Find where the given text appears and provide that cell's center as (X, Y) coordinate. 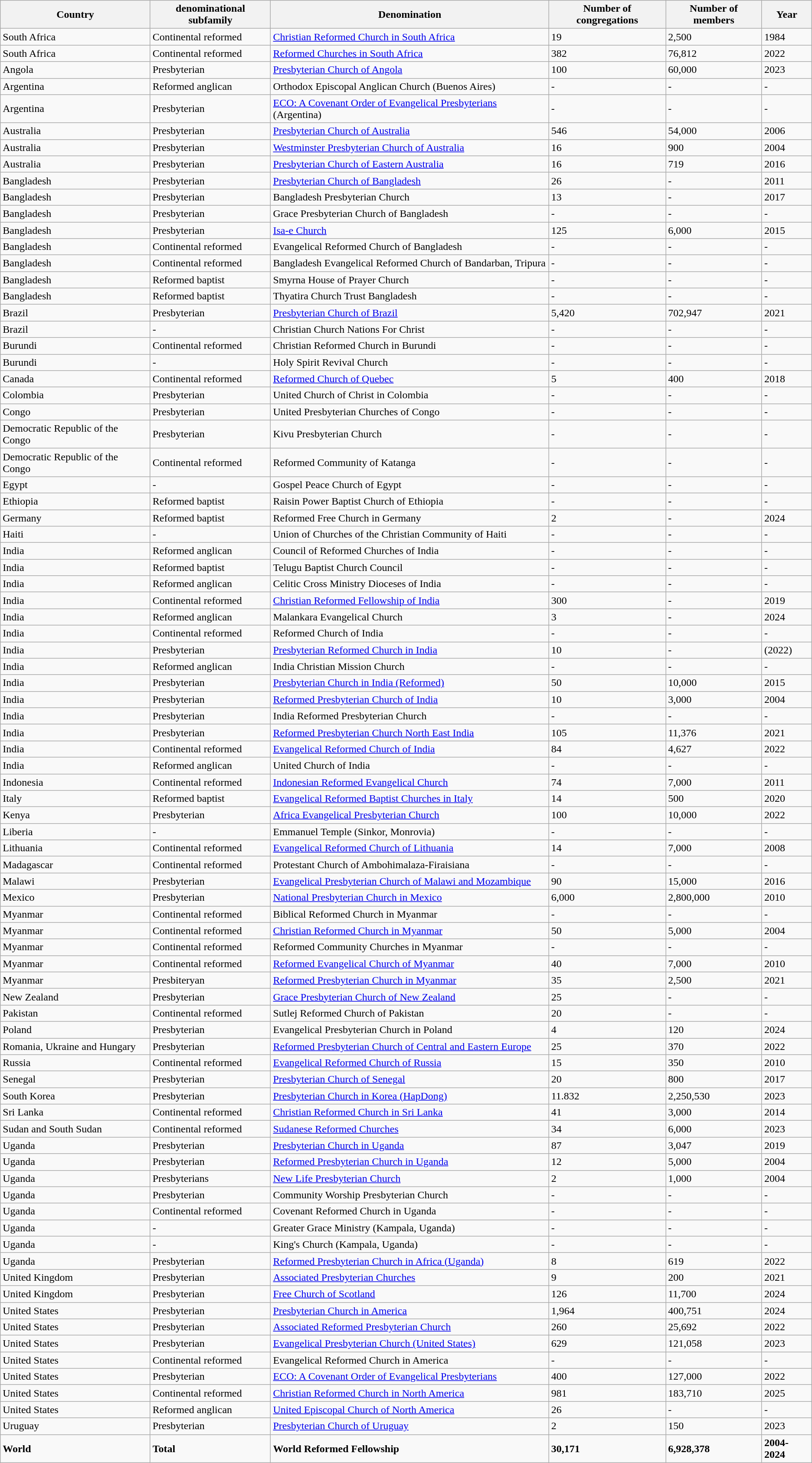
Biblical Reformed Church in Myanmar (409, 914)
105 (607, 732)
121,058 (714, 1344)
3 (607, 617)
183,710 (714, 1393)
Presbiteryan (210, 980)
300 (607, 600)
2020 (787, 799)
6,928,378 (714, 1448)
Orthodox Episcopal Anglican Church (Buenos Aires) (409, 86)
127,000 (714, 1377)
Evangelical Reformed Church of Bangladesh (409, 247)
2006 (787, 131)
Presbyterian Church of Uruguay (409, 1426)
Reformed Churches in South Africa (409, 53)
981 (607, 1393)
Malankara Evangelical Church (409, 617)
Sutlej Reformed Church of Pakistan (409, 1013)
11,700 (714, 1294)
11.832 (607, 1096)
382 (607, 53)
719 (714, 164)
12 (607, 1162)
World Reformed Fellowship (409, 1448)
Emmanuel Temple (Sinkor, Monrovia) (409, 832)
Malawi (75, 881)
Grace Presbyterian Church of Bangladesh (409, 213)
54,000 (714, 131)
Presbyterian Church of Senegal (409, 1079)
546 (607, 131)
Covenant Reformed Church in Uganda (409, 1211)
400,751 (714, 1311)
702,947 (714, 313)
125 (607, 230)
Raisin Power Baptist Church of Ethiopia (409, 501)
National Presbyterian Church in Mexico (409, 898)
Angola (75, 70)
Presbyterian Church in Uganda (409, 1145)
Indonesian Reformed Evangelical Church (409, 782)
ECO: A Covenant Order of Evangelical Presbyterians (409, 1377)
Evangelical Reformed Baptist Churches in Italy (409, 799)
Celitic Cross Ministry Dioceses of India (409, 584)
11,376 (714, 732)
Colombia (75, 395)
Denomination (409, 15)
76,812 (714, 53)
United Church of Christ in Colombia (409, 395)
New Zealand (75, 997)
Westminster Presbyterian Church of Australia (409, 148)
Presbyterian Church of Bangladesh (409, 180)
Reformed Community of Katanga (409, 463)
5 (607, 379)
Reformed Presbyterian Church North East India (409, 732)
India Christian Mission Church (409, 666)
41 (607, 1112)
2,250,530 (714, 1096)
Senegal (75, 1079)
74 (607, 782)
35 (607, 980)
Presbyterian Church of Brazil (409, 313)
Evangelical Reformed Church of Lithuania (409, 848)
Presbyterian Church in America (409, 1311)
40 (607, 964)
Canada (75, 379)
87 (607, 1145)
Greater Grace Ministry (Kampala, Uganda) (409, 1228)
Total (210, 1448)
Presbyterian Church of Eastern Australia (409, 164)
Reformed Church of Quebec (409, 379)
2004-2024 (787, 1448)
4 (607, 1030)
New Life Presbyterian Church (409, 1178)
Reformed Free Church in Germany (409, 518)
15 (607, 1063)
3,047 (714, 1145)
Sudanese Reformed Churches (409, 1129)
United Presbyterian Churches of Congo (409, 412)
Reformed Evangelical Church of Myanmar (409, 964)
Presbyterian Church of Angola (409, 70)
629 (607, 1344)
Community Worship Presbyterian Church (409, 1195)
Italy (75, 799)
8 (607, 1261)
Madagascar (75, 865)
Evangelical Presbyterian Church (United States) (409, 1344)
Christian Reformed Church in South Africa (409, 37)
Evangelical Reformed Church of Russia (409, 1063)
Thyatira Church Trust Bangladesh (409, 296)
60,000 (714, 70)
Council of Reformed Churches of India (409, 551)
Number of members (714, 15)
Gospel Peace Church of Egypt (409, 485)
500 (714, 799)
19 (607, 37)
800 (714, 1079)
84 (607, 749)
Presbyterian Church in Korea (HapDong) (409, 1096)
260 (607, 1327)
Kivu Presbyterian Church (409, 434)
Ethiopia (75, 501)
India Reformed Presbyterian Church (409, 716)
Evangelical Presbyterian Church of Malawi and Mozambique (409, 881)
Country (75, 15)
Bangladesh Evangelical Reformed Church of Bandarban, Tripura (409, 263)
25,692 (714, 1327)
Free Church of Scotland (409, 1294)
Presbyterian Church in India (Reformed) (409, 683)
34 (607, 1129)
Union of Churches of the Christian Community of Haiti (409, 535)
Presbyterian Church of Australia (409, 131)
2018 (787, 379)
Indonesia (75, 782)
200 (714, 1277)
13 (607, 197)
619 (714, 1261)
Christian Church Nations For Christ (409, 329)
Reformed Presbyterian Church of Central and Eastern Europe (409, 1046)
Christian Reformed Church in North America (409, 1393)
Bangladesh Presbyterian Church (409, 197)
Sri Lanka (75, 1112)
Associated Presbyterian Churches (409, 1277)
Haiti (75, 535)
South Korea (75, 1096)
Christian Reformed Fellowship of India (409, 600)
Lithuania (75, 848)
900 (714, 148)
Reformed Presbyterian Church in Myanmar (409, 980)
2014 (787, 1112)
Grace Presbyterian Church of New Zealand (409, 997)
(2022) (787, 650)
Germany (75, 518)
Isa-e Church (409, 230)
Mexico (75, 898)
9 (607, 1277)
Egypt (75, 485)
ECO: A Covenant Order of Evangelical Presbyterians (Argentina) (409, 108)
Reformed Presbyterian Church of India (409, 699)
Christian Reformed Church in Burundi (409, 346)
Holy Spirit Revival Church (409, 362)
Romania, Ukraine and Hungary (75, 1046)
4,627 (714, 749)
Uruguay (75, 1426)
Congo (75, 412)
Liberia (75, 832)
World (75, 1448)
Protestant Church of Ambohimalaza-Firaisiana (409, 865)
2008 (787, 848)
120 (714, 1030)
2,800,000 (714, 898)
Associated Reformed Presbyterian Church (409, 1327)
Reformed Community Churches in Myanmar (409, 947)
King's Church (Kampala, Uganda) (409, 1244)
Smyrna House of Prayer Church (409, 280)
Evangelical Presbyterian Church in Poland (409, 1030)
150 (714, 1426)
Year (787, 15)
30,171 (607, 1448)
denominational subfamily (210, 15)
350 (714, 1063)
Reformed Presbyterian Church in Africa (Uganda) (409, 1261)
126 (607, 1294)
1984 (787, 37)
Africa Evangelical Presbyterian Church (409, 815)
United Church of India (409, 765)
Reformed Church of India (409, 633)
370 (714, 1046)
Poland (75, 1030)
Kenya (75, 815)
1,000 (714, 1178)
Presbyterian Reformed Church in India (409, 650)
Reformed Presbyterian Church in Uganda (409, 1162)
Telugu Baptist Church Council (409, 567)
Evangelical Reformed Church of India (409, 749)
1,964 (607, 1311)
Christian Reformed Church in Sri Lanka (409, 1112)
90 (607, 881)
5,420 (607, 313)
Christian Reformed Church in Myanmar (409, 931)
2025 (787, 1393)
Russia (75, 1063)
Presbyterians (210, 1178)
Number of congregations (607, 15)
United Episcopal Church of North America (409, 1410)
15,000 (714, 881)
Sudan and South Sudan (75, 1129)
Pakistan (75, 1013)
Evangelical Reformed Church in America (409, 1360)
